Pinpoint the cell where the given text exists, returning its (x, y) midpoint coordinate. 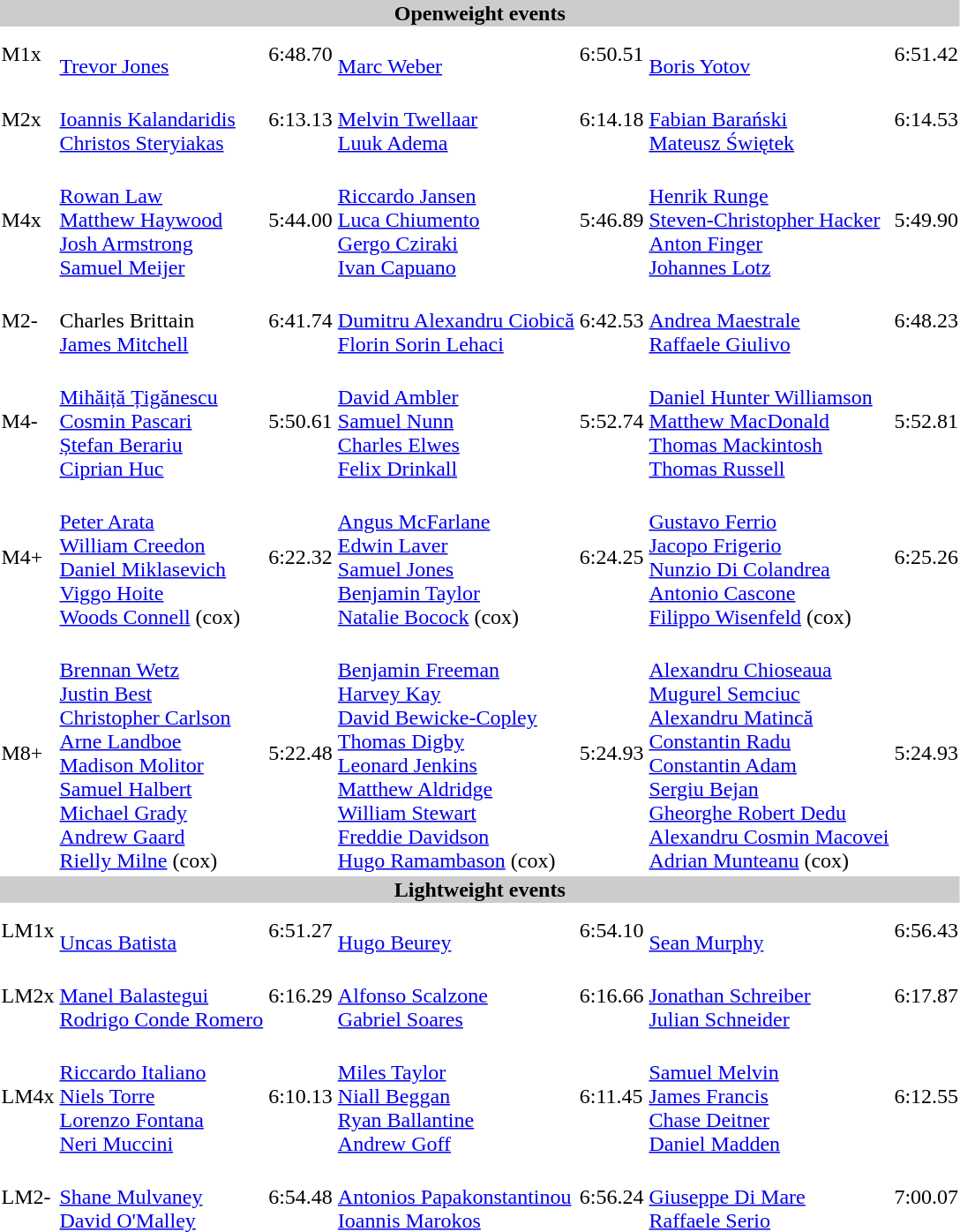
M2- (28, 320)
Benjamin FreemanHarvey KayDavid Bewicke-CopleyThomas DigbyLeonard JenkinsMatthew AldridgeWilliam StewartFreddie DavidsonHugo Ramambason (cox) (455, 754)
M2x (28, 119)
Gustavo FerrioJacopo FrigerioNunzio Di ColandreaAntonio CasconeFilippo Wisenfeld (cox) (769, 558)
Trevor Jones (161, 55)
Manel BalasteguiRodrigo Conde Romero (161, 995)
LM1x (28, 930)
M4x (28, 220)
Alfonso ScalzoneGabriel Soares (455, 995)
5:44.00 (301, 220)
Sean Murphy (769, 930)
Angus McFarlaneEdwin LaverSamuel JonesBenjamin TaylorNatalie Bocock (cox) (455, 558)
M8+ (28, 754)
Dumitru Alexandru CiobicăFlorin Sorin Lehaci (455, 320)
Henrik RungeSteven-Christopher HackerAnton FingerJohannes Lotz (769, 220)
6:25.26 (926, 558)
6:56.43 (926, 930)
Riccardo JansenLuca ChiumentoGergo CzirakiIvan Capuano (455, 220)
LM2x (28, 995)
5:46.89 (611, 220)
5:49.90 (926, 220)
M4- (28, 421)
6:22.32 (301, 558)
6:16.29 (301, 995)
Samuel MelvinJames FrancisChase DeitnerDaniel Madden (769, 1096)
Fabian BarańskiMateusz Świętek (769, 119)
5:52.74 (611, 421)
6:48.23 (926, 320)
Rowan LawMatthew HaywoodJosh ArmstrongSamuel Meijer (161, 220)
Uncas Batista (161, 930)
5:22.48 (301, 754)
6:42.53 (611, 320)
Jonathan SchreiberJulian Schneider (769, 995)
6:51.27 (301, 930)
6:51.42 (926, 55)
Charles BrittainJames Mitchell (161, 320)
Peter ArataWilliam CreedonDaniel MiklasevichViggo HoiteWoods Connell (cox) (161, 558)
6:14.53 (926, 119)
David AmblerSamuel NunnCharles ElwesFelix Drinkall (455, 421)
Miles TaylorNiall BegganRyan BallantineAndrew Goff (455, 1096)
Lightweight events (480, 890)
6:17.87 (926, 995)
Brennan WetzJustin BestChristopher CarlsonArne LandboeMadison MolitorSamuel HalbertMichael GradyAndrew GaardRielly Milne (cox) (161, 754)
6:14.18 (611, 119)
M1x (28, 55)
Boris Yotov (769, 55)
6:10.13 (301, 1096)
6:11.45 (611, 1096)
Andrea MaestraleRaffaele Giulivo (769, 320)
5:52.81 (926, 421)
Ioannis KalandaridisChristos Steryiakas (161, 119)
M4+ (28, 558)
LM4x (28, 1096)
Hugo Beurey (455, 930)
6:13.13 (301, 119)
Daniel Hunter WilliamsonMatthew MacDonaldThomas MackintoshThomas Russell (769, 421)
6:41.74 (301, 320)
6:16.66 (611, 995)
6:48.70 (301, 55)
6:54.10 (611, 930)
Marc Weber (455, 55)
Riccardo ItalianoNiels TorreLorenzo FontanaNeri Muccini (161, 1096)
6:24.25 (611, 558)
5:50.61 (301, 421)
6:50.51 (611, 55)
Openweight events (480, 13)
Melvin TwellaarLuuk Adema (455, 119)
6:12.55 (926, 1096)
Mihăiță ȚigănescuCosmin PascariȘtefan BerariuCiprian Huc (161, 421)
